Pinpoint the cell where the given text exists, returning its (x, y) midpoint coordinate. 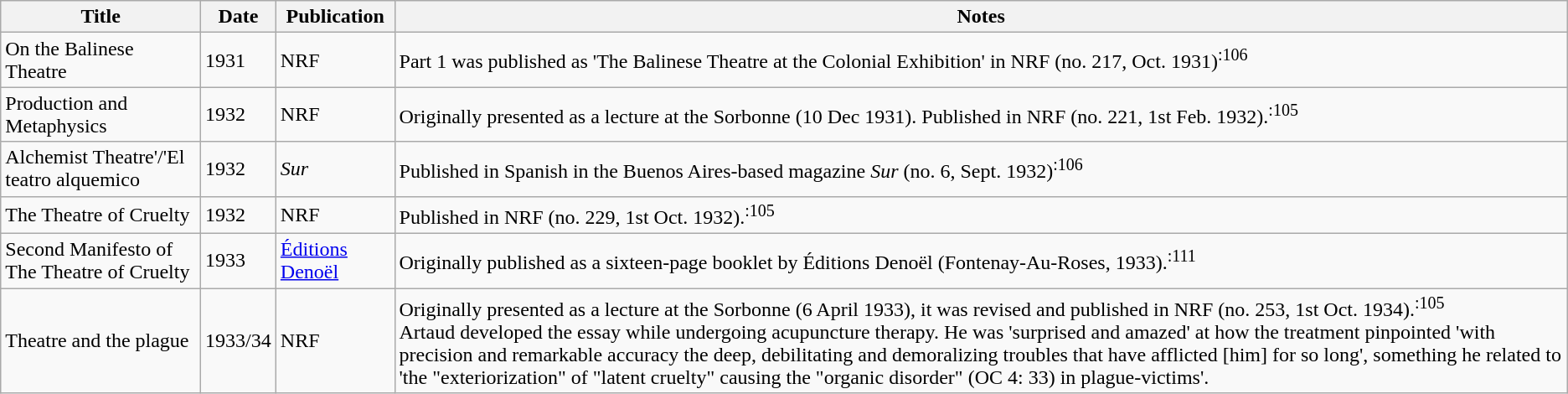
Published in Spanish in the Buenos Aires-based magazine Sur (no. 6, Sept. 1932):106 (981, 169)
Alchemist Theatre'/'El teatro alquemico (101, 169)
1933 (239, 262)
Published in NRF (no. 229, 1st Oct. 1932).:105 (981, 215)
1931 (239, 60)
Production and Metaphysics (101, 114)
The Theatre of Cruelty (101, 215)
Notes (981, 17)
Éditions Denoël (335, 262)
Publication (335, 17)
Theatre and the plague (101, 341)
Originally presented as a lecture at the Sorbonne (10 Dec 1931). Published in NRF (no. 221, 1st Feb. 1932).:105 (981, 114)
Originally published as a sixteen-page booklet by Éditions Denoël (Fontenay-Au-Roses, 1933).:111 (981, 262)
Sur (335, 169)
Date (239, 17)
Second Manifesto of The Theatre of Cruelty (101, 262)
On the Balinese Theatre (101, 60)
Part 1 was published as 'The Balinese Theatre at the Colonial Exhibition' in NRF (no. 217, Oct. 1931):106 (981, 60)
1933/34 (239, 341)
Title (101, 17)
